Detect which cell encompasses the target text, then output its [X, Y] center coordinate. 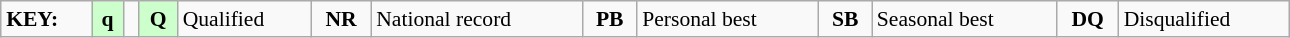
NR [341, 19]
Q [158, 19]
National record [476, 19]
PB [610, 19]
KEY: [46, 19]
SB [846, 19]
DQ [1088, 19]
q [108, 19]
Seasonal best [964, 19]
Personal best [728, 19]
Disqualified [1204, 19]
Qualified [244, 19]
